Search for the cell housing the specified text and yield its (x, y) center coordinate. 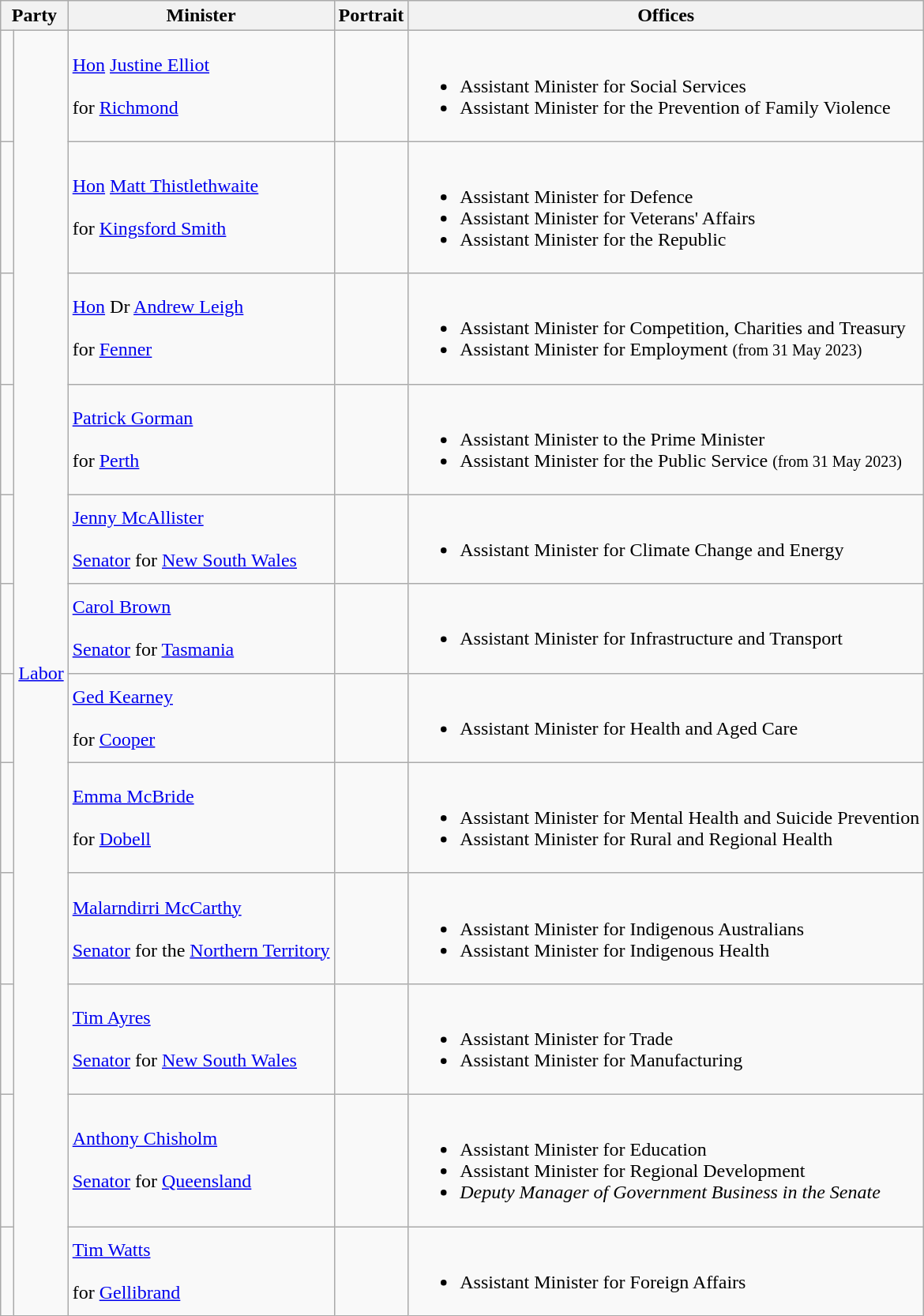
Assistant Minister for Infrastructure and Transport (667, 629)
Anthony Chisholm Senator for Queensland (201, 1160)
Party (35, 16)
Hon Justine Elliot for Richmond (201, 86)
Assistant Minister to the Prime MinisterAssistant Minister for the Public Service (from 31 May 2023) (667, 439)
Tim Ayres Senator for New South Wales (201, 1039)
Assistant Minister for Foreign Affairs (667, 1270)
Assistant Minister for Mental Health and Suicide PreventionAssistant Minister for Rural and Regional Health (667, 818)
Assistant Minister for TradeAssistant Minister for Manufacturing (667, 1039)
Assistant Minister for DefenceAssistant Minister for Veterans' AffairsAssistant Minister for the Republic (667, 207)
Emma McBride for Dobell (201, 818)
Hon Dr Andrew Leigh for Fenner (201, 329)
Jenny McAllister Senator for New South Wales (201, 539)
Tim Watts for Gellibrand (201, 1270)
Offices (667, 16)
Minister (201, 16)
Assistant Minister for Health and Aged Care (667, 717)
Ged Kearney for Cooper (201, 717)
Assistant Minister for Indigenous AustraliansAssistant Minister for Indigenous Health (667, 928)
Assistant Minister for Social ServicesAssistant Minister for the Prevention of Family Violence (667, 86)
Patrick Gorman for Perth (201, 439)
Labor (41, 673)
Assistant Minister for Competition, Charities and TreasuryAssistant Minister for Employment (from 31 May 2023) (667, 329)
Assistant Minister for EducationAssistant Minister for Regional DevelopmentDeputy Manager of Government Business in the Senate (667, 1160)
Malarndirri McCarthy Senator for the Northern Territory (201, 928)
Hon Matt Thistlethwaite for Kingsford Smith (201, 207)
Carol Brown Senator for Tasmania (201, 629)
Portrait (371, 16)
Assistant Minister for Climate Change and Energy (667, 539)
